For the text-containing cell, return its midpoint in [X, Y] coordinate format. 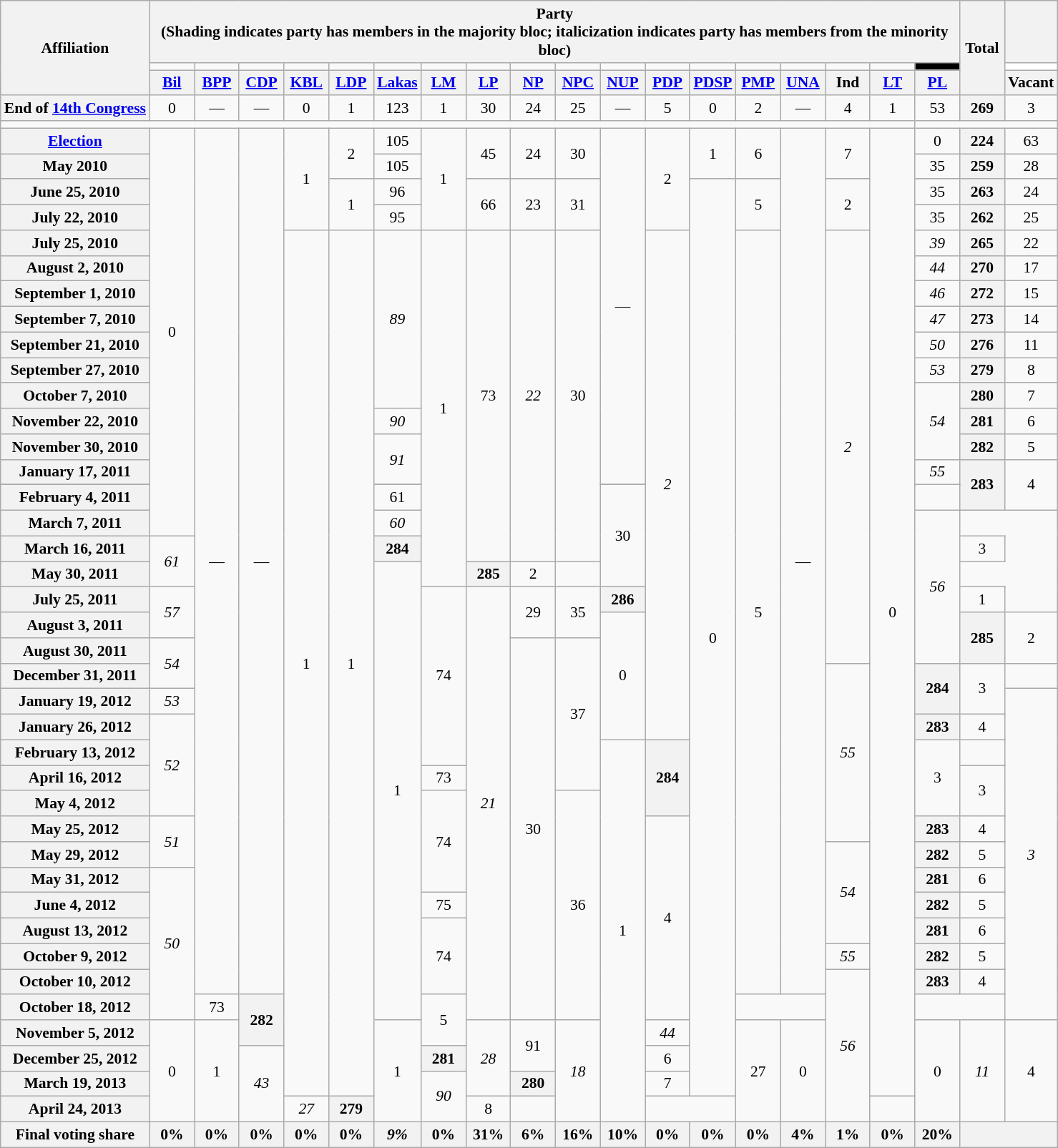
March 19, 2013 [75, 1084]
Affiliation [75, 48]
36 [578, 906]
PDSP [712, 83]
May 2010 [75, 167]
October 7, 2010 [75, 396]
CDP [262, 83]
39 [937, 243]
August 30, 2011 [75, 651]
April 16, 2012 [75, 778]
NPC [578, 83]
Party (Shading indicates party has members in the majority bloc; italicization indicates party has members from the minority bloc) [555, 31]
276 [983, 345]
February 4, 2011 [75, 498]
259 [983, 167]
17 [1031, 268]
May 4, 2012 [75, 804]
BPP [217, 83]
29 [534, 612]
43 [262, 1084]
263 [983, 192]
37 [578, 715]
End of 14th Congress [75, 109]
June 4, 2012 [75, 906]
31 [578, 205]
10% [622, 1135]
October 10, 2012 [75, 982]
NP [534, 83]
December 25, 2012 [75, 1059]
Total [983, 48]
51 [172, 841]
November 22, 2010 [75, 421]
123 [398, 109]
Final voting share [75, 1135]
9% [398, 1135]
May 31, 2012 [75, 880]
16% [578, 1135]
July 22, 2010 [75, 217]
April 24, 2013 [75, 1109]
November 5, 2012 [75, 1033]
LP [488, 83]
286 [622, 600]
Ind [848, 83]
270 [983, 268]
15 [1031, 294]
20% [937, 1135]
LM [444, 83]
September 21, 2010 [75, 345]
18 [578, 1071]
July 25, 2010 [75, 243]
52 [172, 765]
89 [398, 319]
14 [1031, 320]
47 [937, 320]
60 [398, 524]
KBL [306, 83]
4% [803, 1135]
6% [534, 1135]
August 13, 2012 [75, 931]
96 [398, 192]
66 [488, 205]
December 31, 2011 [75, 676]
21 [488, 804]
269 [983, 109]
1% [848, 1135]
224 [983, 141]
262 [983, 217]
272 [983, 294]
95 [398, 217]
September 27, 2010 [75, 371]
March 7, 2011 [75, 524]
NUP [622, 83]
January 26, 2012 [75, 727]
75 [444, 906]
September 7, 2010 [75, 320]
January 19, 2012 [75, 702]
Election [75, 141]
265 [983, 243]
July 25, 2011 [75, 600]
October 9, 2012 [75, 956]
LDP [352, 83]
February 13, 2012 [75, 752]
LT [893, 83]
Bil [172, 83]
PDP [668, 83]
Vacant [1031, 83]
UNA [803, 83]
November 30, 2010 [75, 447]
May 25, 2012 [75, 829]
31% [488, 1135]
June 25, 2010 [75, 192]
August 2, 2010 [75, 268]
45 [488, 153]
March 16, 2011 [75, 549]
PMP [758, 83]
46 [937, 294]
May 30, 2011 [75, 574]
October 18, 2012 [75, 1008]
57 [172, 612]
273 [983, 320]
August 3, 2011 [75, 625]
Lakas [398, 83]
23 [534, 205]
January 17, 2011 [75, 472]
September 1, 2010 [75, 294]
May 29, 2012 [75, 855]
63 [1031, 141]
PL [937, 83]
